Search for the cell housing the specified text and yield its (X, Y) center coordinate. 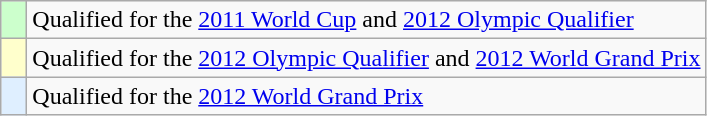
Qualified for the 2011 World Cup and 2012 Olympic Qualifier (366, 20)
Qualified for the 2012 Olympic Qualifier and 2012 World Grand Prix (366, 58)
Qualified for the 2012 World Grand Prix (366, 96)
